Identify which cell holds the provided text, then report its (X, Y) central coordinate. 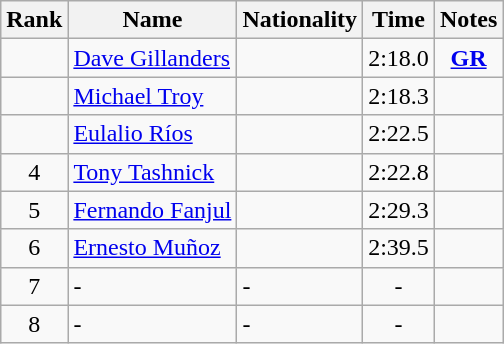
GR (468, 58)
Name (152, 20)
6 (34, 248)
Rank (34, 20)
2:22.8 (399, 172)
2:18.3 (399, 96)
8 (34, 324)
Nationality (300, 20)
Fernando Fanjul (152, 210)
2:39.5 (399, 248)
Ernesto Muñoz (152, 248)
Dave Gillanders (152, 58)
4 (34, 172)
Tony Tashnick (152, 172)
5 (34, 210)
Notes (468, 20)
Michael Troy (152, 96)
Time (399, 20)
Eulalio Ríos (152, 134)
7 (34, 286)
2:18.0 (399, 58)
2:29.3 (399, 210)
2:22.5 (399, 134)
